Scan for the cell matching the given text and deliver its (X, Y) coordinate at center. 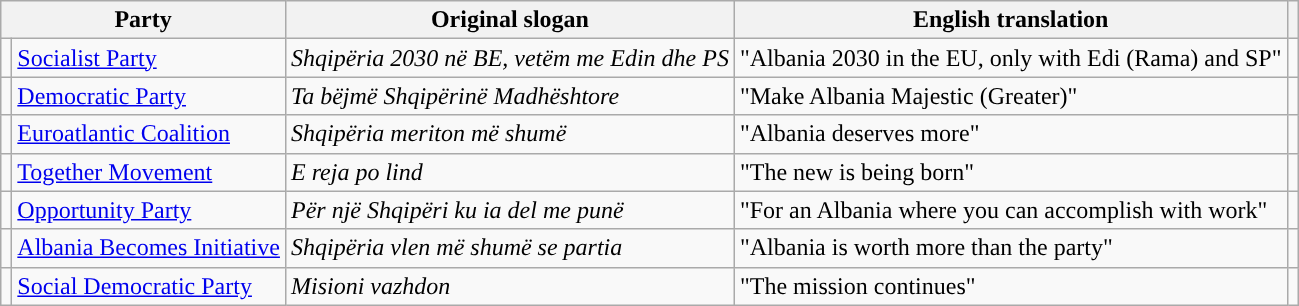
Albania Becomes Initiative (149, 248)
Euroatlantic Coalition (149, 134)
Socialist Party (149, 58)
Ta bëjmë Shqipërinë Madhështore (510, 96)
Party (144, 20)
Për një Shqipëri ku ia del me punë (510, 210)
"Albania deserves more" (1010, 134)
English translation (1010, 20)
Social Democratic Party (149, 286)
Shqipëria vlen më shumë se partia (510, 248)
Misioni vazhdon (510, 286)
E reja po lind (510, 172)
"The mission continues" (1010, 286)
Shqipëria meriton më shumë (510, 134)
Original slogan (510, 20)
Democratic Party (149, 96)
"For an Albania where you can accomplish with work" (1010, 210)
"The new is being born" (1010, 172)
"Make Albania Majestic (Greater)" (1010, 96)
"Albania 2030 in the EU, only with Edi (Rama) and SP" (1010, 58)
"Albania is worth more than the party" (1010, 248)
Opportunity Party (149, 210)
Together Movement (149, 172)
Shqipëria 2030 në BE, vetëm me Edin dhe PS (510, 58)
